From the cell containing the given text, extract its center point as (X, Y) coordinate. 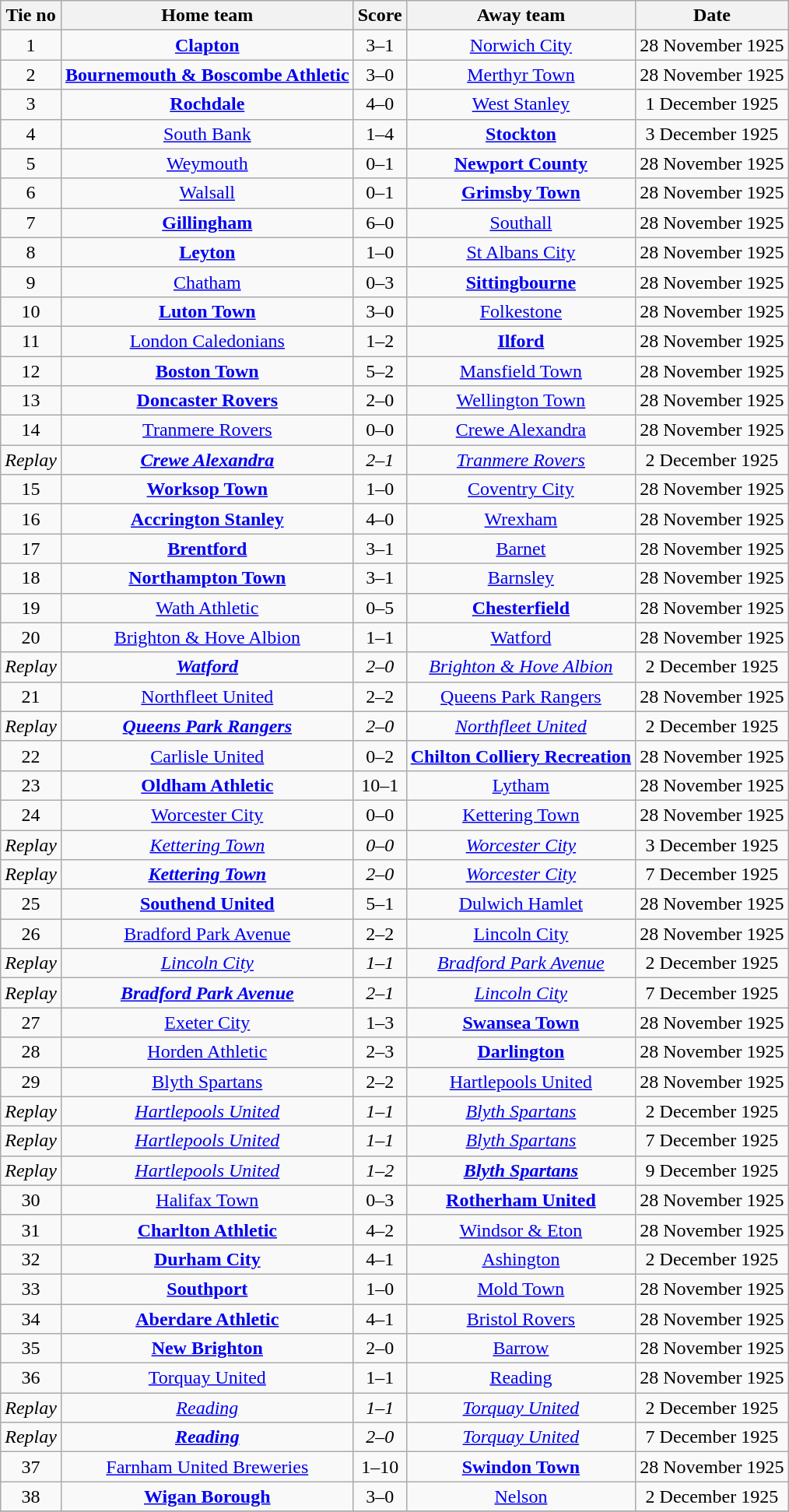
Dulwich Hamlet (521, 904)
Tie no (31, 16)
2–3 (380, 1052)
St Albans City (521, 252)
5–2 (380, 371)
Norwich City (521, 45)
Home team (207, 16)
2 (31, 75)
Score (380, 16)
29 (31, 1082)
4 (31, 134)
Rochdale (207, 104)
3 (31, 104)
Doncaster Rovers (207, 401)
21 (31, 696)
Luton Town (207, 311)
Wellington Town (521, 401)
15 (31, 489)
Chesterfield (521, 608)
19 (31, 608)
Gillingham (207, 223)
Barnsley (521, 578)
18 (31, 578)
Chilton Colliery Recreation (521, 756)
12 (31, 371)
Swindon Town (521, 1467)
28 (31, 1052)
Chatham (207, 282)
New Brighton (207, 1349)
Walsall (207, 193)
24 (31, 815)
Rotherham United (521, 1200)
Charlton Athletic (207, 1230)
Wath Athletic (207, 608)
Grimsby Town (521, 193)
Accrington Stanley (207, 519)
37 (31, 1467)
4–2 (380, 1230)
31 (31, 1230)
Worksop Town (207, 489)
17 (31, 549)
Sittingbourne (521, 282)
Exeter City (207, 1023)
1 December 1925 (712, 104)
Away team (521, 16)
33 (31, 1289)
Southall (521, 223)
35 (31, 1349)
Barnet (521, 549)
1–10 (380, 1467)
Aberdare Athletic (207, 1319)
Ashington (521, 1259)
5–1 (380, 904)
Stockton (521, 134)
6–0 (380, 223)
38 (31, 1496)
South Bank (207, 134)
27 (31, 1023)
Wrexham (521, 519)
Clapton (207, 45)
Leyton (207, 252)
7 (31, 223)
26 (31, 934)
Mansfield Town (521, 371)
30 (31, 1200)
16 (31, 519)
Mold Town (521, 1289)
23 (31, 785)
36 (31, 1378)
Weymouth (207, 163)
1–3 (380, 1023)
Wigan Borough (207, 1496)
Oldham Athletic (207, 785)
0–2 (380, 756)
Merthyr Town (521, 75)
Durham City (207, 1259)
Brentford (207, 549)
8 (31, 252)
Newport County (521, 163)
13 (31, 401)
Farnham United Breweries (207, 1467)
Halifax Town (207, 1200)
9 December 1925 (712, 1170)
20 (31, 637)
Date (712, 16)
1–4 (380, 134)
14 (31, 430)
Carlisle United (207, 756)
Bristol Rovers (521, 1319)
6 (31, 193)
Barrow (521, 1349)
10–1 (380, 785)
Lytham (521, 785)
11 (31, 341)
Bournemouth & Boscombe Athletic (207, 75)
Horden Athletic (207, 1052)
32 (31, 1259)
9 (31, 282)
22 (31, 756)
Southport (207, 1289)
Boston Town (207, 371)
25 (31, 904)
Swansea Town (521, 1023)
Darlington (521, 1052)
0–5 (380, 608)
Nelson (521, 1496)
1 (31, 45)
Coventry City (521, 489)
5 (31, 163)
Folkestone (521, 311)
West Stanley (521, 104)
10 (31, 311)
Northampton Town (207, 578)
Southend United (207, 904)
Ilford (521, 341)
London Caledonians (207, 341)
34 (31, 1319)
Windsor & Eton (521, 1230)
